Determine the [x, y] coordinate at the center of the cell enclosing the given text.  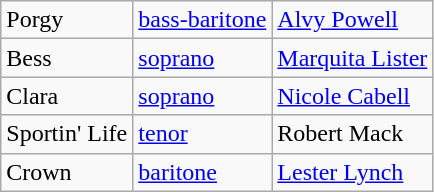
Bess [67, 58]
Alvy Powell [352, 20]
bass-baritone [202, 20]
baritone [202, 172]
Lester Lynch [352, 172]
tenor [202, 134]
Marquita Lister [352, 58]
Robert Mack [352, 134]
Clara [67, 96]
Sportin' Life [67, 134]
Nicole Cabell [352, 96]
Crown [67, 172]
Porgy [67, 20]
